Identify which cell holds the provided text, then report its (x, y) central coordinate. 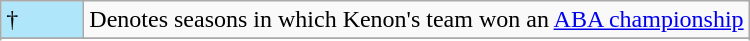
† (42, 20)
Denotes seasons in which Kenon's team won an ABA championship (416, 20)
